Detect which cell encompasses the target text, then output its [x, y] center coordinate. 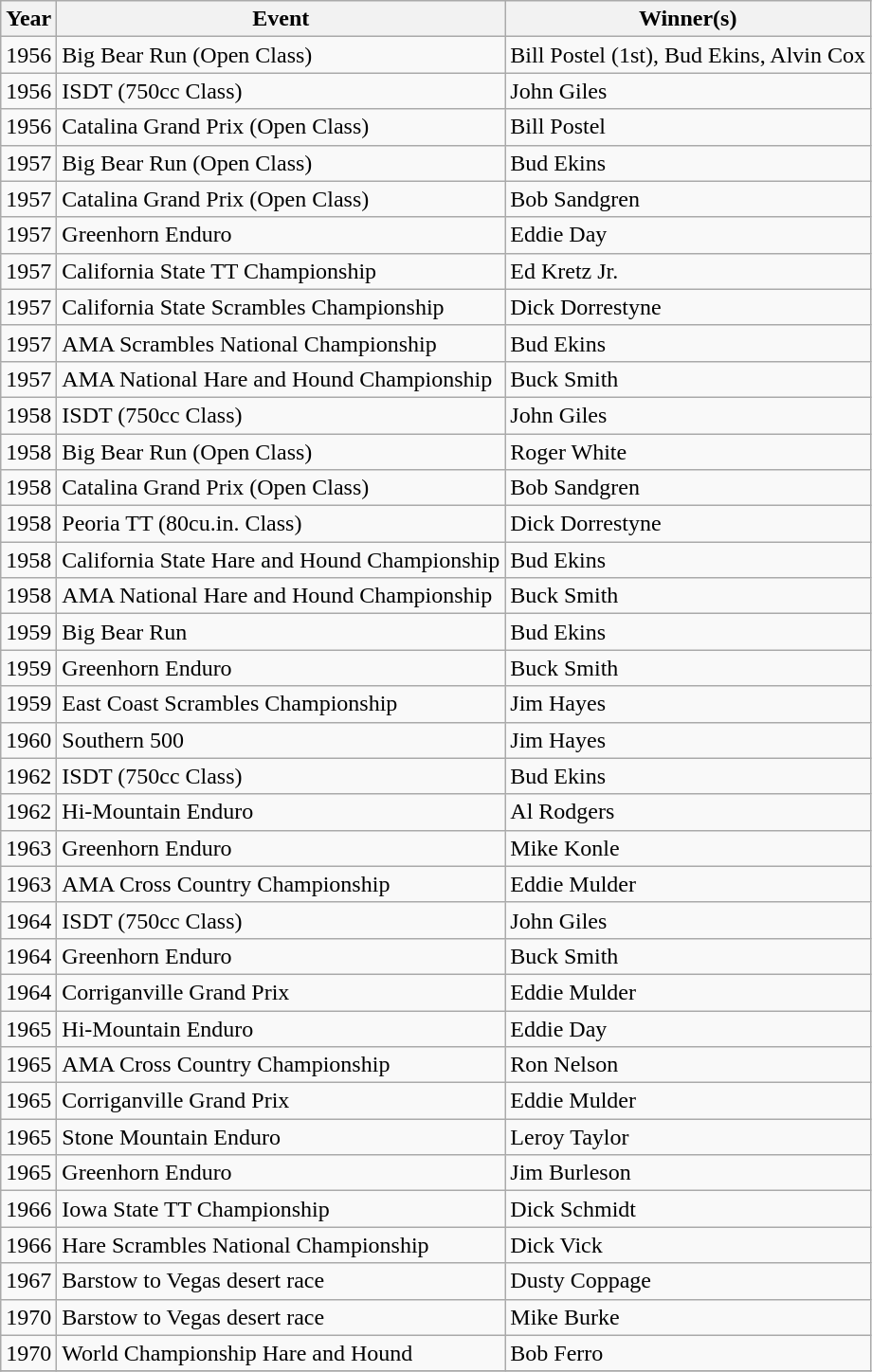
Mike Burke [688, 1317]
Iowa State TT Championship [281, 1209]
AMA Scrambles National Championship [281, 343]
California State Scrambles Championship [281, 307]
Bill Postel (1st), Bud Ekins, Alvin Cox [688, 55]
Peoria TT (80cu.in. Class) [281, 524]
Dick Vick [688, 1245]
Dusty Coppage [688, 1281]
World Championship Hare and Hound [281, 1353]
Event [281, 19]
Big Bear Run [281, 632]
Bob Ferro [688, 1353]
Stone Mountain Enduro [281, 1137]
East Coast Scrambles Championship [281, 704]
Jim Burleson [688, 1173]
Ron Nelson [688, 1065]
Hare Scrambles National Championship [281, 1245]
Al Rodgers [688, 812]
1960 [28, 740]
Mike Konle [688, 848]
Leroy Taylor [688, 1137]
Ed Kretz Jr. [688, 271]
Roger White [688, 452]
Dick Schmidt [688, 1209]
1967 [28, 1281]
Winner(s) [688, 19]
California State Hare and Hound Championship [281, 560]
Bill Postel [688, 127]
California State TT Championship [281, 271]
Year [28, 19]
Southern 500 [281, 740]
